Output the (x, y) coordinate of the center of the cell containing the given text.  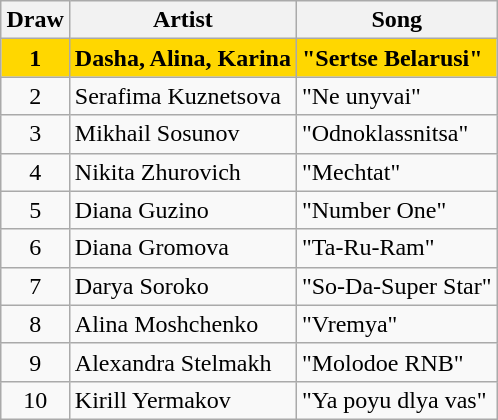
10 (35, 400)
Diana Gromova (182, 248)
"Ya poyu dlya vas" (396, 400)
"Mechtat" (396, 172)
Alexandra Stelmakh (182, 362)
"So-Da-Super Star" (396, 286)
8 (35, 324)
5 (35, 210)
Kirill Yermakov (182, 400)
3 (35, 134)
6 (35, 248)
Serafima Kuznetsova (182, 96)
Draw (35, 20)
Dasha, Alina, Karina (182, 58)
4 (35, 172)
"Sertse Belarusi" (396, 58)
"Number One" (396, 210)
Alina Moshchenko (182, 324)
"Molodoe RNB" (396, 362)
"Odnoklassnitsa" (396, 134)
"Vremya" (396, 324)
1 (35, 58)
"Ta-Ru-Ram" (396, 248)
Nikita Zhurovich (182, 172)
Mikhail Sosunov (182, 134)
Darya Soroko (182, 286)
Artist (182, 20)
"Ne unyvai" (396, 96)
2 (35, 96)
9 (35, 362)
7 (35, 286)
Diana Guzino (182, 210)
Song (396, 20)
